Scan for the cell matching the given text and deliver its (x, y) coordinate at center. 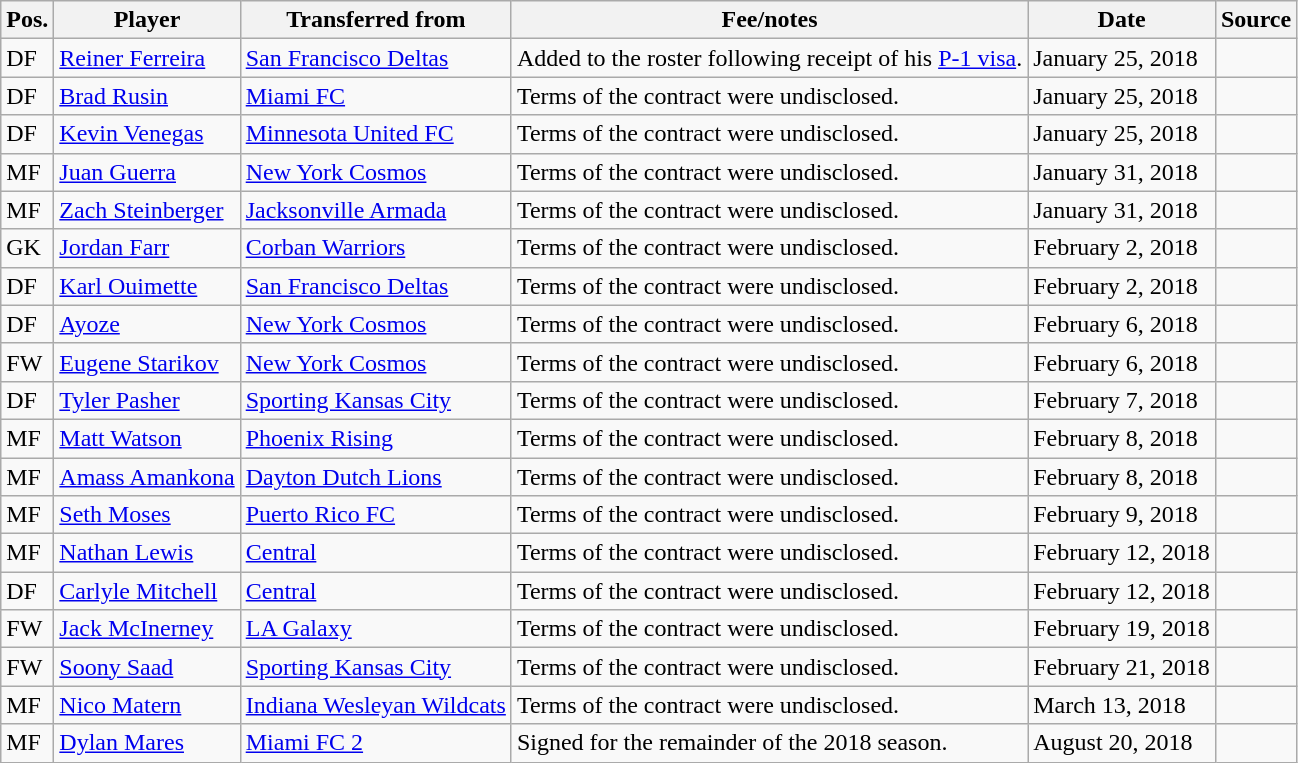
March 13, 2018 (1122, 705)
Puerto Rico FC (376, 515)
February 9, 2018 (1122, 515)
Amass Amankona (147, 477)
Minnesota United FC (376, 134)
Added to the roster following receipt of his P-1 visa. (769, 58)
Nathan Lewis (147, 553)
LA Galaxy (376, 629)
GK (28, 248)
Pos. (28, 20)
Ayoze (147, 324)
Dylan Mares (147, 743)
Miami FC (376, 96)
Phoenix Rising (376, 438)
Source (1256, 20)
Eugene Starikov (147, 362)
Jack McInerney (147, 629)
Fee/notes (769, 20)
Matt Watson (147, 438)
Zach Steinberger (147, 210)
Player (147, 20)
Soony Saad (147, 667)
Nico Matern (147, 705)
Corban Warriors (376, 248)
Transferred from (376, 20)
Jacksonville Armada (376, 210)
Tyler Pasher (147, 400)
Reiner Ferreira (147, 58)
February 7, 2018 (1122, 400)
Jordan Farr (147, 248)
Carlyle Mitchell (147, 591)
February 19, 2018 (1122, 629)
Dayton Dutch Lions (376, 477)
Kevin Venegas (147, 134)
Karl Ouimette (147, 286)
Signed for the remainder of the 2018 season. (769, 743)
Seth Moses (147, 515)
Date (1122, 20)
Brad Rusin (147, 96)
August 20, 2018 (1122, 743)
Indiana Wesleyan Wildcats (376, 705)
Juan Guerra (147, 172)
February 21, 2018 (1122, 667)
Miami FC 2 (376, 743)
